For the text-containing cell, return its midpoint in [X, Y] coordinate format. 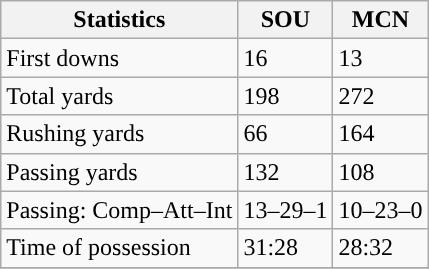
Time of possession [120, 248]
108 [380, 172]
13–29–1 [286, 210]
Rushing yards [120, 134]
Total yards [120, 96]
31:28 [286, 248]
First downs [120, 58]
16 [286, 58]
MCN [380, 20]
Statistics [120, 20]
Passing: Comp–Att–Int [120, 210]
132 [286, 172]
10–23–0 [380, 210]
66 [286, 134]
28:32 [380, 248]
13 [380, 58]
198 [286, 96]
272 [380, 96]
164 [380, 134]
SOU [286, 20]
Passing yards [120, 172]
